Return [X, Y] of the center of cell containing provided text 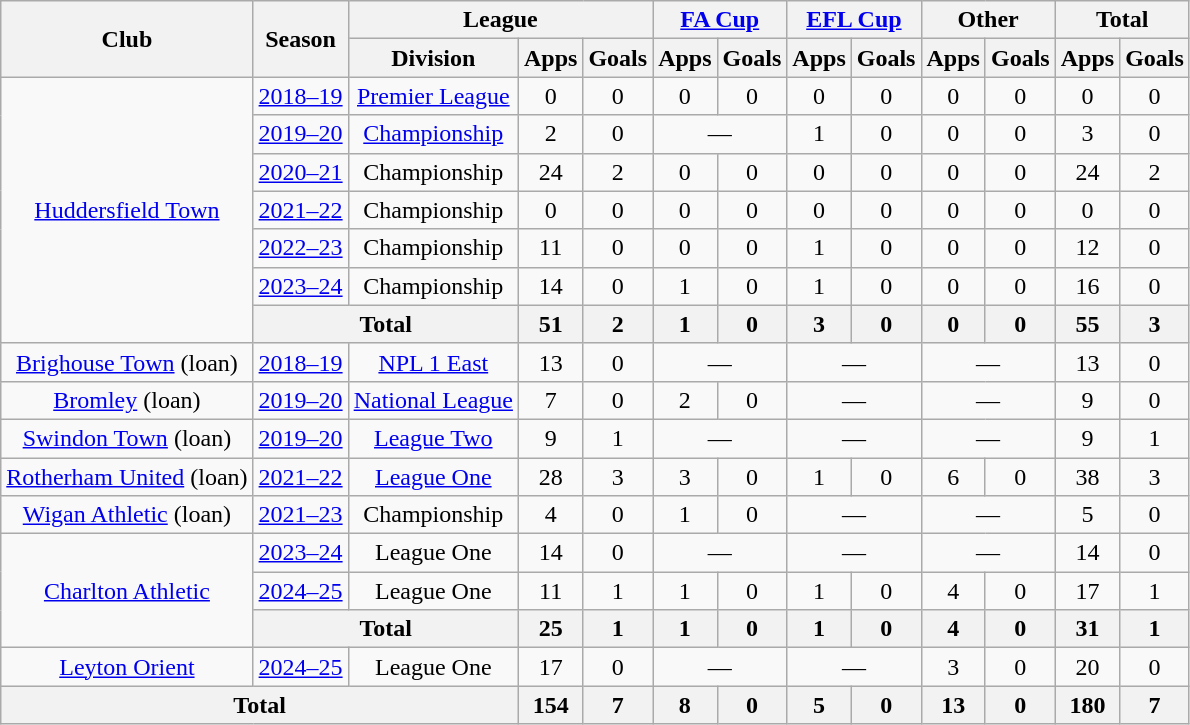
Club [127, 39]
Premier League [433, 96]
2020–21 [300, 172]
Leyton Orient [127, 667]
Wigan Athletic (loan) [127, 515]
16 [1087, 286]
28 [550, 477]
EFL Cup [854, 20]
NPL 1 East [433, 362]
League Two [433, 438]
Division [433, 58]
180 [1087, 705]
154 [550, 705]
FA Cup [720, 20]
6 [953, 477]
25 [550, 629]
Brighouse Town (loan) [127, 362]
2021–23 [300, 515]
Bromley (loan) [127, 400]
8 [685, 705]
51 [550, 324]
12 [1087, 248]
Charlton Athletic [127, 591]
League [500, 20]
31 [1087, 629]
Swindon Town (loan) [127, 438]
Other [988, 20]
Huddersfield Town [127, 210]
Rotherham United (loan) [127, 477]
National League [433, 400]
Season [300, 39]
55 [1087, 324]
38 [1087, 477]
2022–23 [300, 248]
20 [1087, 667]
